Output the [x, y] coordinate of the center of the cell containing the given text.  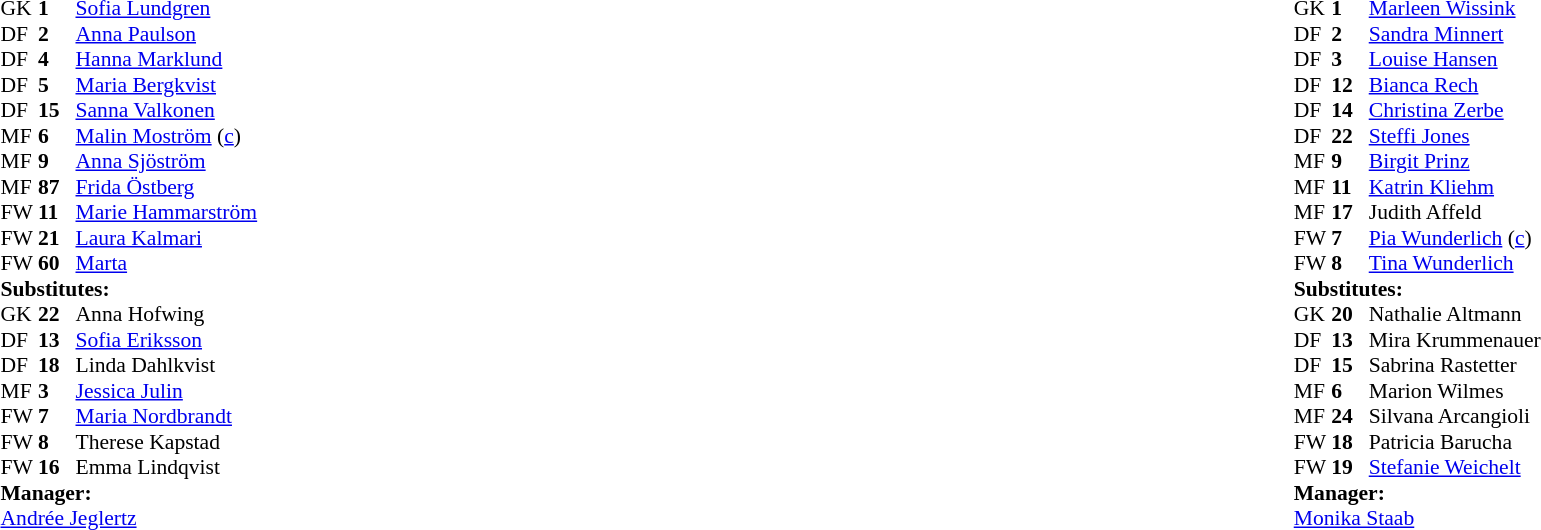
Hanna Marklund [167, 59]
Anna Hofwing [167, 315]
Sanna Valkonen [167, 111]
16 [57, 467]
Jessica Julin [167, 391]
Anna Paulson [167, 34]
Birgit Prinz [1455, 161]
17 [1350, 213]
Nathalie Altmann [1455, 315]
87 [57, 187]
Sandra Minnert [1455, 34]
Emma Lindqvist [167, 467]
Bianca Rech [1455, 85]
Maria Nordbrandt [167, 417]
Mira Krummenauer [1455, 340]
Judith Affeld [1455, 213]
Linda Dahlkvist [167, 365]
Katrin Kliehm [1455, 187]
Frida Östberg [167, 187]
Silvana Arcangioli [1455, 417]
Sabrina Rastetter [1455, 365]
24 [1350, 417]
60 [57, 263]
Tina Wunderlich [1455, 263]
Pia Wunderlich (c) [1455, 238]
Maria Bergkvist [167, 85]
21 [57, 238]
19 [1350, 467]
Christina Zerbe [1455, 111]
Patricia Barucha [1455, 442]
14 [1350, 111]
Marta [167, 263]
20 [1350, 315]
5 [57, 85]
Marion Wilmes [1455, 391]
Marie Hammarström [167, 213]
Therese Kapstad [167, 442]
Laura Kalmari [167, 238]
Sofia Eriksson [167, 340]
Malin Moström (c) [167, 136]
Anna Sjöström [167, 161]
Louise Hansen [1455, 59]
Stefanie Weichelt [1455, 467]
Steffi Jones [1455, 136]
4 [57, 59]
12 [1350, 85]
